Return the [X, Y] coordinate for the center point of the cell that contains the specified text.  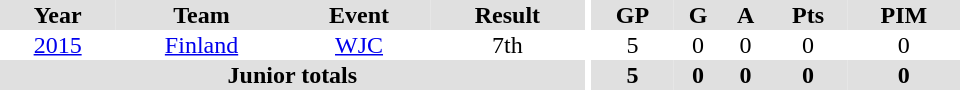
2015 [58, 45]
G [698, 15]
Junior totals [292, 75]
Year [58, 15]
Team [202, 15]
Finland [202, 45]
GP [632, 15]
WJC [359, 45]
PIM [904, 15]
7th [507, 45]
A [746, 15]
Pts [808, 15]
Result [507, 15]
Event [359, 15]
